Determine the (X, Y) coordinate at the center of the cell enclosing the given text.  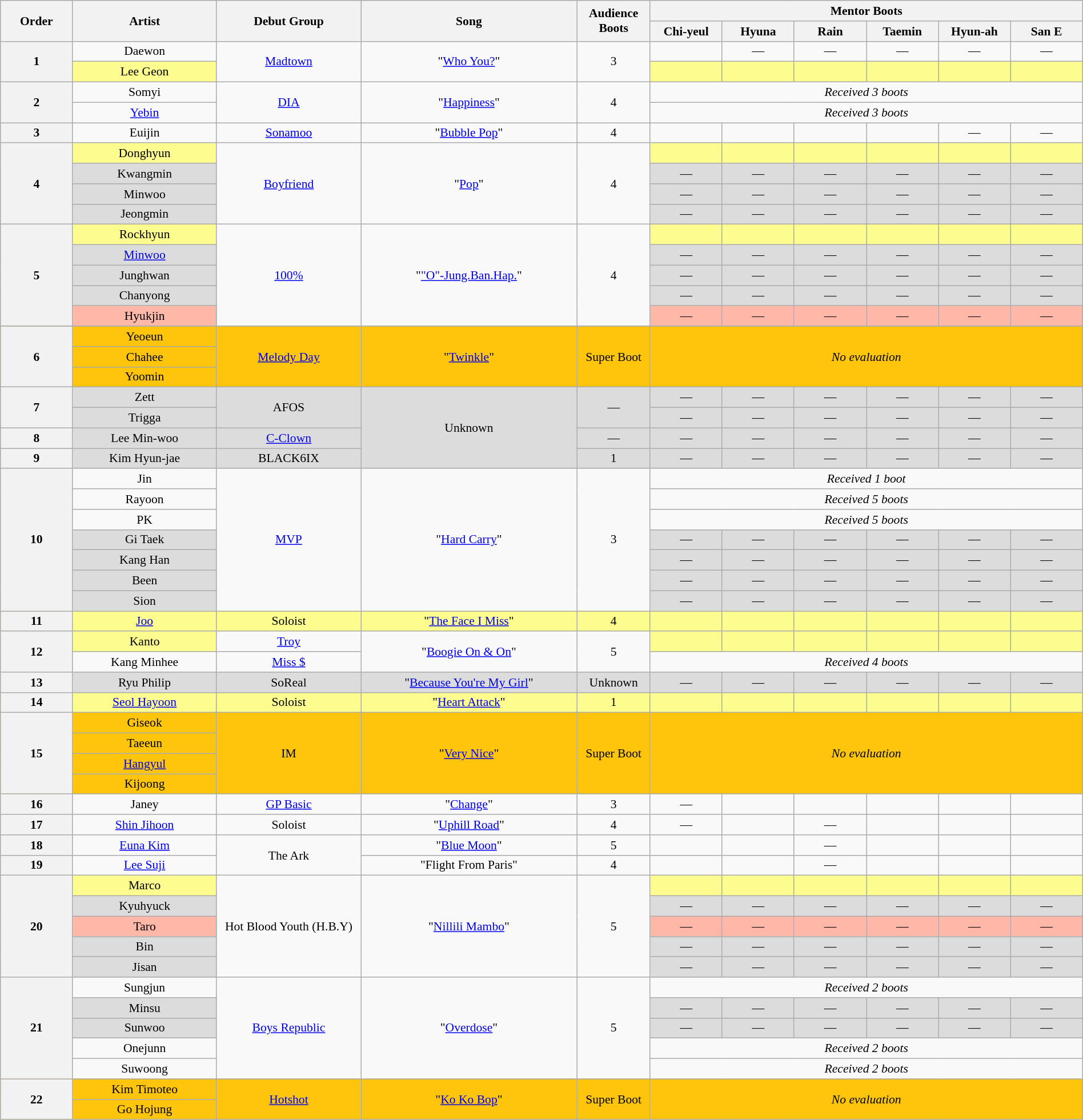
6 (37, 356)
Chanyong (145, 296)
17 (37, 825)
Chahee (145, 357)
Artist (145, 21)
Hyun-ah (974, 31)
IM (288, 753)
Trigga (145, 418)
Sunwoo (145, 1028)
Been (145, 581)
"Hard Carry" (470, 540)
"Because You're My Girl" (470, 683)
Kang Han (145, 560)
Zett (145, 398)
Hotshot (288, 1099)
22 (37, 1099)
Taeeun (145, 744)
Kanto (145, 642)
"Who You?" (470, 62)
Jeongmin (145, 214)
9 (37, 459)
20 (37, 926)
Seol Hayoon (145, 702)
Yeoeun (145, 336)
Ryu Philip (145, 683)
Chi-yeul (686, 31)
Hyuna (758, 31)
Kang Minhee (145, 662)
"Change" (470, 805)
"Happiness" (470, 103)
Taemin (903, 31)
Janey (145, 805)
PK (145, 520)
"Overdose" (470, 1028)
15 (37, 753)
Boys Republic (288, 1028)
Rayoon (145, 499)
"Blue Moon" (470, 845)
"The Face I Miss" (470, 621)
Received 4 boots (866, 662)
Minsu (145, 1008)
SoReal (288, 683)
Sungjun (145, 987)
Euna Kim (145, 845)
"Twinkle" (470, 356)
13 (37, 683)
The Ark (288, 856)
MVP (288, 540)
Madtown (288, 62)
Giseok (145, 723)
Hyukjin (145, 316)
14 (37, 702)
18 (37, 845)
"Boogie On & On" (470, 652)
Rockhyun (145, 235)
Euijin (145, 133)
Bin (145, 947)
Kim Hyun-jae (145, 459)
Lee Min-woo (145, 438)
8 (37, 438)
""O"-Jung.Ban.Hap." (470, 275)
Received 1 boot (866, 479)
Kim Timoteo (145, 1089)
Audience Boots (613, 21)
GP Basic (288, 805)
Junghwan (145, 275)
BLACK6IX (288, 459)
Jisan (145, 968)
"Nillili Mambo" (470, 926)
Lee Suji (145, 865)
Sion (145, 601)
Donghyun (145, 154)
Song (470, 21)
Order (37, 21)
100% (288, 275)
"Very Nice" (470, 753)
Somyi (145, 93)
Kijoong (145, 784)
11 (37, 621)
19 (37, 865)
Boyfriend (288, 184)
Mentor Boots (866, 11)
"Ko Ko Bop" (470, 1099)
Shin Jihoon (145, 825)
Suwoong (145, 1069)
Marco (145, 886)
Daewon (145, 51)
Gi Taek (145, 540)
"Flight From Paris" (470, 865)
Onejunn (145, 1049)
"Heart Attack" (470, 702)
7 (37, 408)
"Bubble Pop" (470, 133)
Joo (145, 621)
DIA (288, 103)
Jin (145, 479)
AFOS (288, 408)
Lee Geon (145, 72)
Sonamoo (288, 133)
Rain (830, 31)
Miss $ (288, 662)
21 (37, 1028)
Yoomin (145, 377)
Troy (288, 642)
"Pop" (470, 184)
Hot Blood Youth (H.B.Y) (288, 926)
Melody Day (288, 356)
Taro (145, 926)
C-Clown (288, 438)
San E (1046, 31)
2 (37, 103)
12 (37, 652)
"Uphill Road" (470, 825)
Go Hojung (145, 1110)
Debut Group (288, 21)
Kyuhyuck (145, 906)
Hangyul (145, 764)
Kwangmin (145, 174)
Yebin (145, 113)
10 (37, 540)
16 (37, 805)
